Search for the cell housing the specified text and yield its (X, Y) center coordinate. 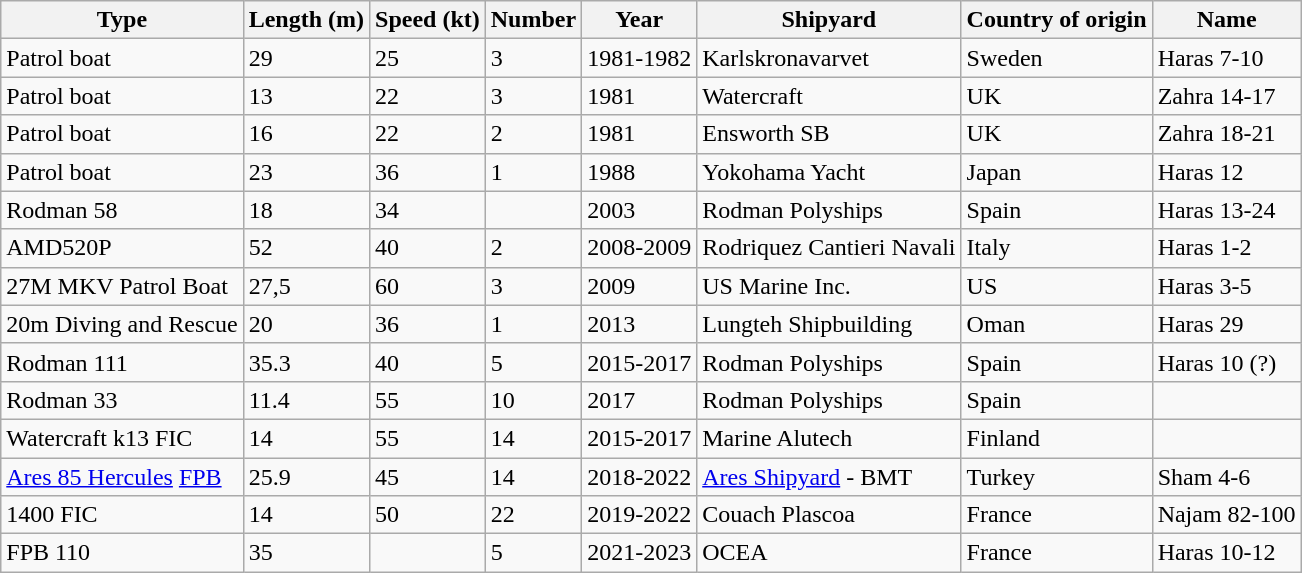
Ares Shipyard - BMT (829, 477)
Speed (kt) (428, 20)
16 (306, 134)
Haras 13-24 (1226, 210)
Shipyard (829, 20)
AMD520P (122, 248)
Haras 29 (1226, 324)
45 (428, 477)
Haras 3-5 (1226, 286)
US (1056, 286)
1400 FIC (122, 515)
Watercraft (829, 96)
18 (306, 210)
Sweden (1056, 58)
Zahra 18-21 (1226, 134)
60 (428, 286)
Type (122, 20)
Oman (1056, 324)
Lungteh Shipbuilding (829, 324)
2013 (640, 324)
Ares 85 Hercules FPB (122, 477)
29 (306, 58)
Country of origin (1056, 20)
34 (428, 210)
Sham 4-6 (1226, 477)
11.4 (306, 400)
2009 (640, 286)
2008-2009 (640, 248)
Italy (1056, 248)
Rodman 58 (122, 210)
Rodriquez Cantieri Navali (829, 248)
20 (306, 324)
Year (640, 20)
2017 (640, 400)
10 (533, 400)
Finland (1056, 438)
35 (306, 553)
1988 (640, 172)
Zahra 14-17 (1226, 96)
Watercraft k13 FIC (122, 438)
23 (306, 172)
Couach Plascoa (829, 515)
Haras 10 (?) (1226, 362)
50 (428, 515)
Rodman 111 (122, 362)
Najam 82-100 (1226, 515)
Haras 10-12 (1226, 553)
Japan (1056, 172)
27,5 (306, 286)
Haras 7-10 (1226, 58)
US Marine Inc. (829, 286)
2003 (640, 210)
2018-2022 (640, 477)
27M MKV Patrol Boat (122, 286)
52 (306, 248)
25.9 (306, 477)
25 (428, 58)
Ensworth SB (829, 134)
20m Diving and Rescue (122, 324)
Turkey (1056, 477)
2021-2023 (640, 553)
Name (1226, 20)
OCEA (829, 553)
Length (m) (306, 20)
Yokohama Yacht (829, 172)
FPB 110 (122, 553)
35.3 (306, 362)
Number (533, 20)
1981-1982 (640, 58)
13 (306, 96)
Rodman 33 (122, 400)
Karlskronavarvet (829, 58)
Haras 12 (1226, 172)
2019-2022 (640, 515)
Haras 1-2 (1226, 248)
Marine Alutech (829, 438)
